Search for the cell housing the specified text and yield its (X, Y) center coordinate. 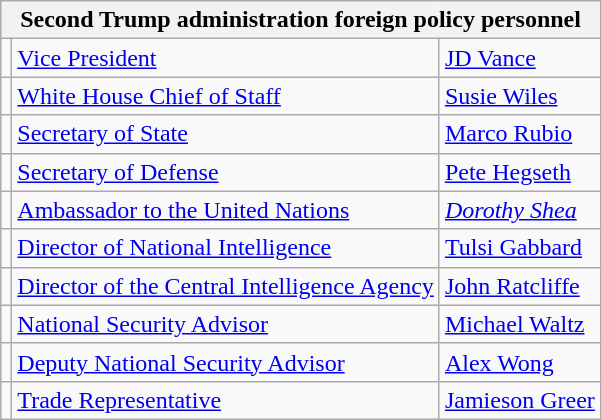
Susie Wiles (520, 96)
Ambassador to the United Nations (226, 210)
Director of National Intelligence (226, 248)
Tulsi Gabbard (520, 248)
Vice President (226, 58)
Second Trump administration foreign policy personnel (301, 20)
Alex Wong (520, 362)
Deputy National Security Advisor (226, 362)
John Ratcliffe (520, 286)
Director of the Central Intelligence Agency (226, 286)
JD Vance (520, 58)
Marco Rubio (520, 134)
Pete Hegseth (520, 172)
Secretary of State (226, 134)
National Security Advisor (226, 324)
Michael Waltz (520, 324)
Jamieson Greer (520, 400)
Dorothy Shea (520, 210)
White House Chief of Staff (226, 96)
Secretary of Defense (226, 172)
Trade Representative (226, 400)
